Output the (X, Y) coordinate of the center of the cell containing the given text.  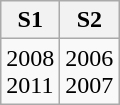
20082011 (30, 72)
S1 (30, 20)
S2 (90, 20)
20062007 (90, 72)
